Capture the cell that displays the provided text and extract its (x, y) central coordinate. 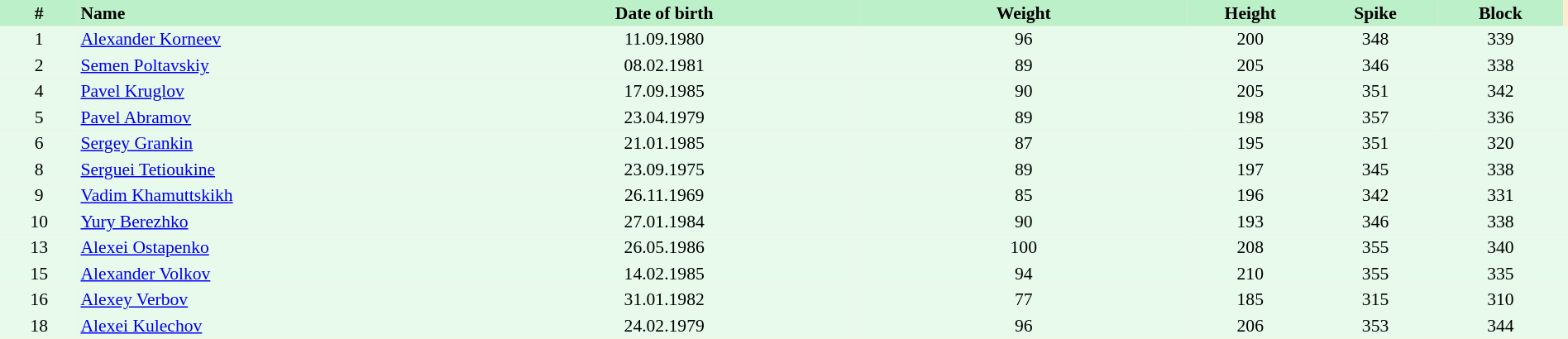
11.09.1980 (664, 40)
210 (1250, 274)
196 (1250, 195)
357 (1374, 117)
Vadim Khamuttskikh (273, 195)
6 (39, 144)
Alexander Volkov (273, 274)
08.02.1981 (664, 65)
Alexei Ostapenko (273, 248)
320 (1500, 144)
Sergey Grankin (273, 144)
Date of birth (664, 13)
9 (39, 195)
17.09.1985 (664, 91)
198 (1250, 117)
348 (1374, 40)
26.11.1969 (664, 195)
200 (1250, 40)
197 (1250, 169)
24.02.1979 (664, 326)
310 (1500, 299)
Pavel Abramov (273, 117)
331 (1500, 195)
26.05.1986 (664, 248)
339 (1500, 40)
208 (1250, 248)
85 (1024, 195)
206 (1250, 326)
21.01.1985 (664, 144)
# (39, 13)
Semen Poltavskiy (273, 65)
Yury Berezhko (273, 222)
Pavel Kruglov (273, 91)
Alexey Verbov (273, 299)
340 (1500, 248)
18 (39, 326)
344 (1500, 326)
77 (1024, 299)
2 (39, 65)
10 (39, 222)
185 (1250, 299)
1 (39, 40)
15 (39, 274)
14.02.1985 (664, 274)
Alexander Korneev (273, 40)
Spike (1374, 13)
100 (1024, 248)
195 (1250, 144)
23.04.1979 (664, 117)
4 (39, 91)
Name (273, 13)
5 (39, 117)
Alexei Kulechov (273, 326)
31.01.1982 (664, 299)
94 (1024, 274)
Block (1500, 13)
Weight (1024, 13)
16 (39, 299)
27.01.1984 (664, 222)
336 (1500, 117)
Serguei Tetioukine (273, 169)
193 (1250, 222)
87 (1024, 144)
23.09.1975 (664, 169)
335 (1500, 274)
345 (1374, 169)
353 (1374, 326)
8 (39, 169)
315 (1374, 299)
Height (1250, 13)
13 (39, 248)
